Determine the [x, y] coordinate at the center of the cell enclosing the given text.  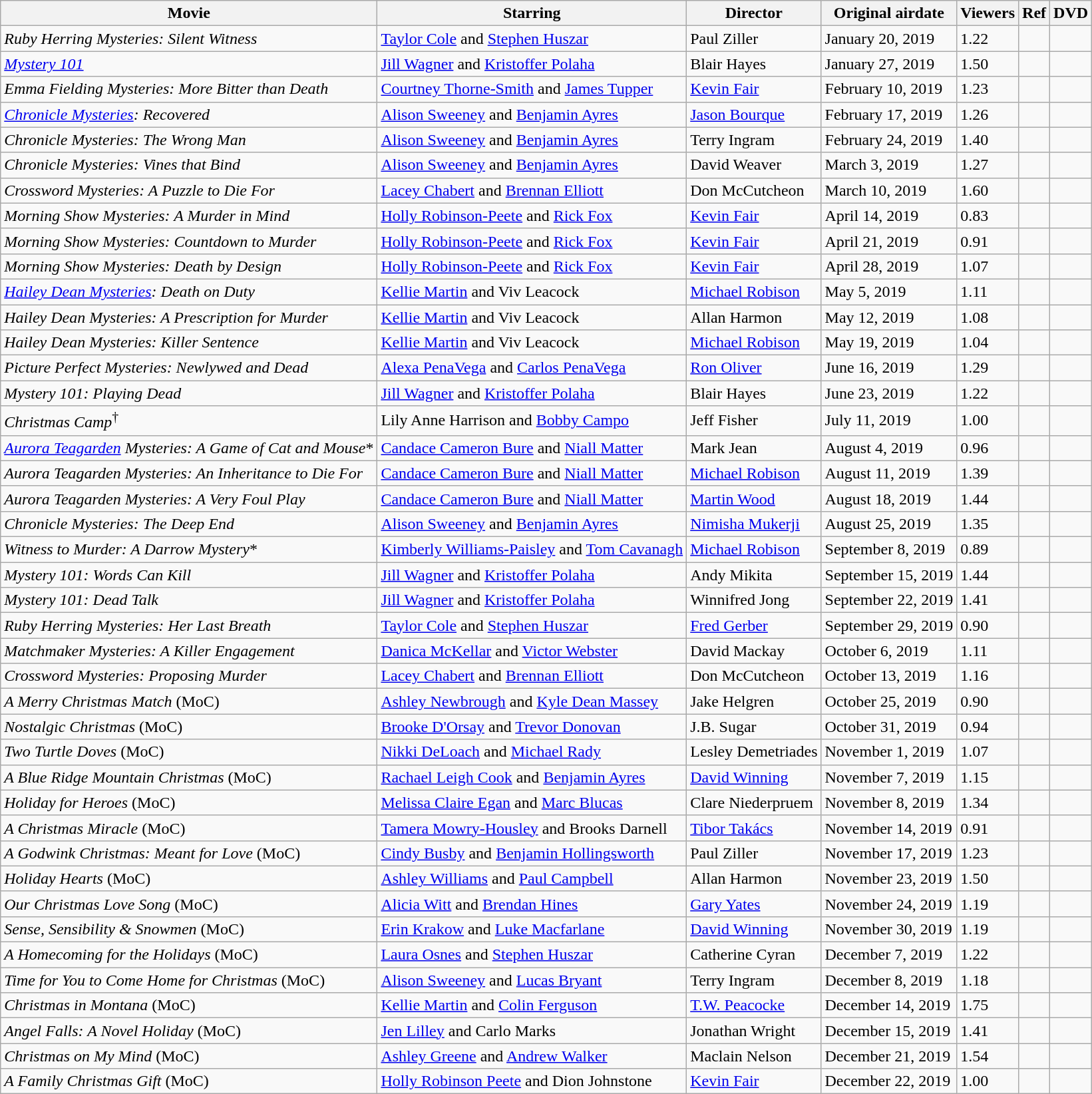
Mystery 101: Playing Dead [189, 393]
Catherine Cyran [754, 955]
Laura Osnes and Stephen Huszar [532, 955]
Fred Gerber [754, 626]
David Weaver [754, 165]
Nikki DeLoach and Michael Rady [532, 752]
Winnifred Jong [754, 600]
Lesley Demetriades [754, 752]
March 3, 2019 [889, 165]
August 18, 2019 [889, 498]
David Mackay [754, 651]
January 27, 2019 [889, 64]
May 5, 2019 [889, 291]
September 15, 2019 [889, 575]
December 7, 2019 [889, 955]
Rachael Leigh Cook and Benjamin Ayres [532, 777]
Chronicle Mysteries: Vines that Bind [189, 165]
1.34 [988, 803]
Alison Sweeney and Lucas Bryant [532, 980]
Ashley Williams and Paul Campbell [532, 878]
October 31, 2019 [889, 727]
Jonathan Wright [754, 1031]
Maclain Nelson [754, 1056]
April 21, 2019 [889, 241]
0.96 [988, 448]
Jason Bourque [754, 114]
December 21, 2019 [889, 1056]
August 11, 2019 [889, 473]
Chronicle Mysteries: The Wrong Man [189, 140]
1.39 [988, 473]
A Godwink Christmas: Meant for Love (MoC) [189, 853]
Morning Show Mysteries: Countdown to Murder [189, 241]
Aurora Teagarden Mysteries: A Very Foul Play [189, 498]
Hailey Dean Mysteries: A Prescription for Murder [189, 317]
Holiday Hearts (MoC) [189, 878]
Cindy Busby and Benjamin Hollingsworth [532, 853]
J.B. Sugar [754, 727]
November 14, 2019 [889, 828]
Jeff Fisher [754, 421]
Starring [532, 13]
Chronicle Mysteries: Recovered [189, 114]
1.54 [988, 1056]
Matchmaker Mysteries: A Killer Engagement [189, 651]
A Merry Christmas Match (MoC) [189, 701]
October 13, 2019 [889, 676]
A Christmas Miracle (MoC) [189, 828]
Viewers [988, 13]
Morning Show Mysteries: Death by Design [189, 266]
November 17, 2019 [889, 853]
Alexa PenaVega and Carlos PenaVega [532, 368]
1.75 [988, 1005]
Holiday for Heroes (MoC) [189, 803]
September 29, 2019 [889, 626]
Ashley Newbrough and Kyle Dean Massey [532, 701]
Aurora Teagarden Mysteries: An Inheritance to Die For [189, 473]
0.83 [988, 216]
0.94 [988, 727]
March 10, 2019 [889, 190]
November 24, 2019 [889, 904]
Mystery 101: Dead Talk [189, 600]
November 23, 2019 [889, 878]
1.16 [988, 676]
February 10, 2019 [889, 89]
A Homecoming for the Holidays (MoC) [189, 955]
June 23, 2019 [889, 393]
September 8, 2019 [889, 550]
Picture Perfect Mysteries: Newlywed and Dead [189, 368]
January 20, 2019 [889, 39]
February 24, 2019 [889, 140]
Kimberly Williams-Paisley and Tom Cavanagh [532, 550]
A Family Christmas Gift (MoC) [189, 1081]
August 25, 2019 [889, 524]
1.35 [988, 524]
Aurora Teagarden Mysteries: A Game of Cat and Mouse* [189, 448]
1.26 [988, 114]
Hailey Dean Mysteries: Killer Sentence [189, 343]
February 17, 2019 [889, 114]
1.60 [988, 190]
Tibor Takács [754, 828]
1.08 [988, 317]
July 11, 2019 [889, 421]
Two Turtle Doves (MoC) [189, 752]
Ron Oliver [754, 368]
Courtney Thorne-Smith and James Tupper [532, 89]
Original airdate [889, 13]
November 8, 2019 [889, 803]
1.04 [988, 343]
Ashley Greene and Andrew Walker [532, 1056]
Chronicle Mysteries: The Deep End [189, 524]
Alicia Witt and Brendan Hines [532, 904]
Christmas on My Mind (MoC) [189, 1056]
Crossword Mysteries: A Puzzle to Die For [189, 190]
Erin Krakow and Luke Macfarlane [532, 929]
September 22, 2019 [889, 600]
Danica McKellar and Victor Webster [532, 651]
May 12, 2019 [889, 317]
Mystery 101: Words Can Kill [189, 575]
Movie [189, 13]
Clare Niederpruem [754, 803]
Nimisha Mukerji [754, 524]
Holly Robinson Peete and Dion Johnstone [532, 1081]
December 22, 2019 [889, 1081]
1.40 [988, 140]
Our Christmas Love Song (MoC) [189, 904]
Christmas Camp† [189, 421]
April 14, 2019 [889, 216]
Melissa Claire Egan and Marc Blucas [532, 803]
Ruby Herring Mysteries: Her Last Breath [189, 626]
DVD [1071, 13]
Angel Falls: A Novel Holiday (MoC) [189, 1031]
Kellie Martin and Colin Ferguson [532, 1005]
Mystery 101 [189, 64]
A Blue Ridge Mountain Christmas (MoC) [189, 777]
Ref [1034, 13]
1.27 [988, 165]
Emma Fielding Mysteries: More Bitter than Death [189, 89]
0.89 [988, 550]
Jake Helgren [754, 701]
May 19, 2019 [889, 343]
Tamera Mowry-Housley and Brooks Darnell [532, 828]
August 4, 2019 [889, 448]
Mark Jean [754, 448]
Morning Show Mysteries: A Murder in Mind [189, 216]
Andy Mikita [754, 575]
June 16, 2019 [889, 368]
November 7, 2019 [889, 777]
Sense, Sensibility & Snowmen (MoC) [189, 929]
Witness to Murder: A Darrow Mystery* [189, 550]
Lily Anne Harrison and Bobby Campo [532, 421]
November 1, 2019 [889, 752]
Crossword Mysteries: Proposing Murder [189, 676]
Hailey Dean Mysteries: Death on Duty [189, 291]
1.18 [988, 980]
December 14, 2019 [889, 1005]
November 30, 2019 [889, 929]
Director [754, 13]
October 6, 2019 [889, 651]
Martin Wood [754, 498]
Time for You to Come Home for Christmas (MoC) [189, 980]
Nostalgic Christmas (MoC) [189, 727]
1.29 [988, 368]
December 8, 2019 [889, 980]
Brooke D'Orsay and Trevor Donovan [532, 727]
Christmas in Montana (MoC) [189, 1005]
Ruby Herring Mysteries: Silent Witness [189, 39]
October 25, 2019 [889, 701]
Jen Lilley and Carlo Marks [532, 1031]
December 15, 2019 [889, 1031]
Gary Yates [754, 904]
April 28, 2019 [889, 266]
1.15 [988, 777]
T.W. Peacocke [754, 1005]
